Pinpoint the cell where the given text exists, returning its (x, y) midpoint coordinate. 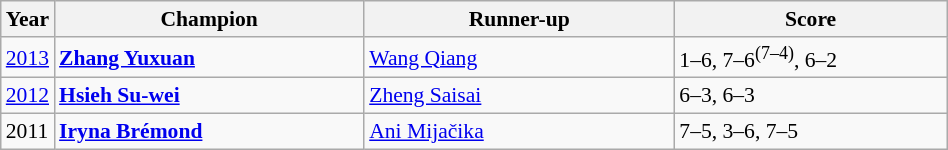
2012 (28, 96)
Score (810, 19)
7–5, 3–6, 7–5 (810, 132)
Zhang Yuxuan (209, 58)
Ani Mijačika (519, 132)
Champion (209, 19)
Hsieh Su-wei (209, 96)
1–6, 7–6(7–4), 6–2 (810, 58)
Year (28, 19)
Wang Qiang (519, 58)
6–3, 6–3 (810, 96)
Zheng Saisai (519, 96)
2013 (28, 58)
Runner-up (519, 19)
Iryna Brémond (209, 132)
2011 (28, 132)
